Detect which cell encompasses the target text, then output its (X, Y) center coordinate. 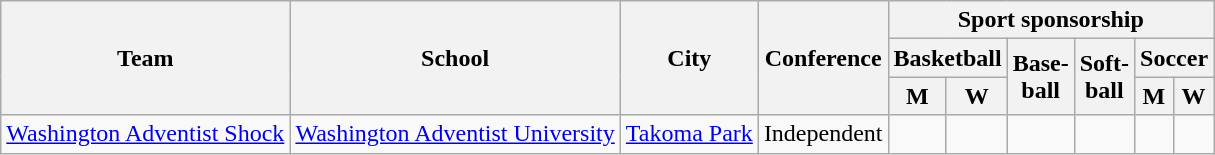
Soft-ball (1104, 77)
Conference (823, 58)
Soccer (1174, 58)
City (689, 58)
Washington Adventist University (455, 134)
Base-ball (1040, 77)
Washington Adventist Shock (146, 134)
Sport sponsorship (1051, 20)
Basketball (948, 58)
Independent (823, 134)
Team (146, 58)
Takoma Park (689, 134)
School (455, 58)
